Output the [X, Y] coordinate of the center of the cell containing the given text.  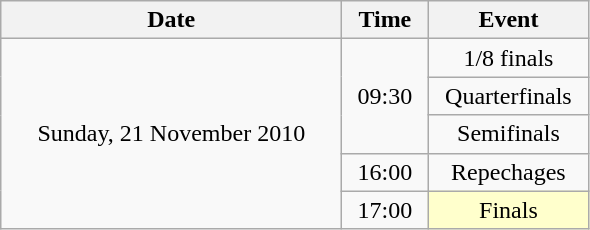
Finals [508, 210]
Time [385, 20]
16:00 [385, 172]
1/8 finals [508, 58]
17:00 [385, 210]
Repechages [508, 172]
09:30 [385, 96]
Event [508, 20]
Date [172, 20]
Quarterfinals [508, 96]
Sunday, 21 November 2010 [172, 134]
Semifinals [508, 134]
